Detect which cell encompasses the target text, then output its (X, Y) center coordinate. 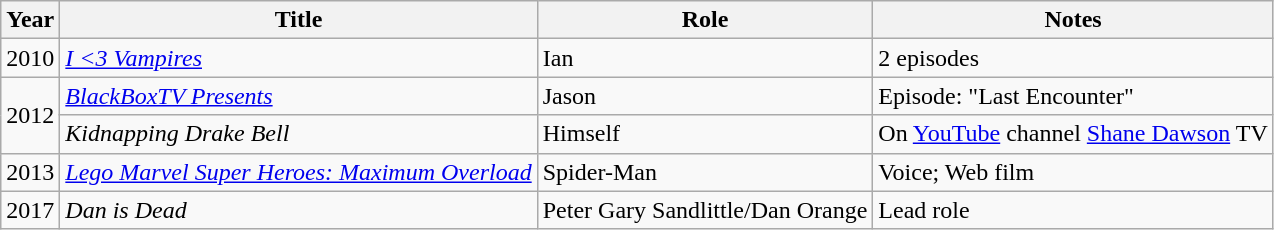
2013 (30, 172)
2010 (30, 58)
Spider-Man (705, 172)
Role (705, 20)
Lead role (1073, 210)
I <3 Vampires (298, 58)
Voice; Web film (1073, 172)
Lego Marvel Super Heroes: Maximum Overload (298, 172)
Jason (705, 96)
2012 (30, 115)
2 episodes (1073, 58)
2017 (30, 210)
Dan is Dead (298, 210)
Himself (705, 134)
Peter Gary Sandlittle/Dan Orange (705, 210)
Ian (705, 58)
BlackBoxTV Presents (298, 96)
On YouTube channel Shane Dawson TV (1073, 134)
Title (298, 20)
Kidnapping Drake Bell (298, 134)
Notes (1073, 20)
Episode: "Last Encounter" (1073, 96)
Year (30, 20)
